Determine the [X, Y] coordinate at the center of the cell enclosing the given text.  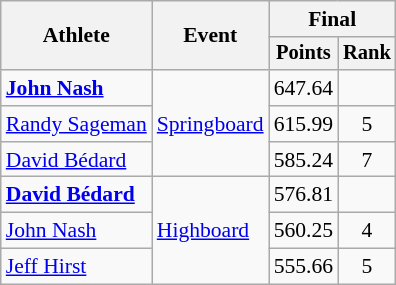
7 [367, 160]
Springboard [210, 124]
Jeff Hirst [76, 267]
615.99 [304, 124]
Highboard [210, 230]
Final [332, 19]
560.25 [304, 231]
647.64 [304, 88]
Points [304, 54]
585.24 [304, 160]
555.66 [304, 267]
Rank [367, 54]
Athlete [76, 36]
576.81 [304, 195]
Randy Sageman [76, 124]
Event [210, 36]
4 [367, 231]
